Determine the (x, y) coordinate at the center of the cell enclosing the given text.  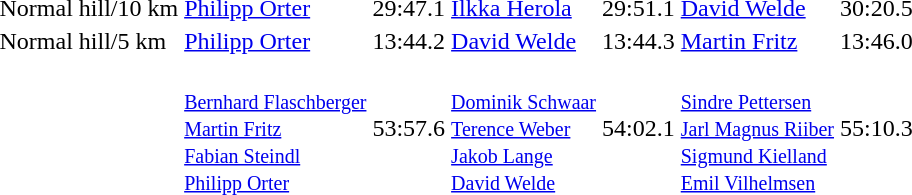
13:44.3 (639, 41)
David Welde (524, 41)
Martin Fritz (757, 41)
Philipp Orter (276, 41)
13:44.2 (409, 41)
